Capture the cell that displays the provided text and extract its (X, Y) central coordinate. 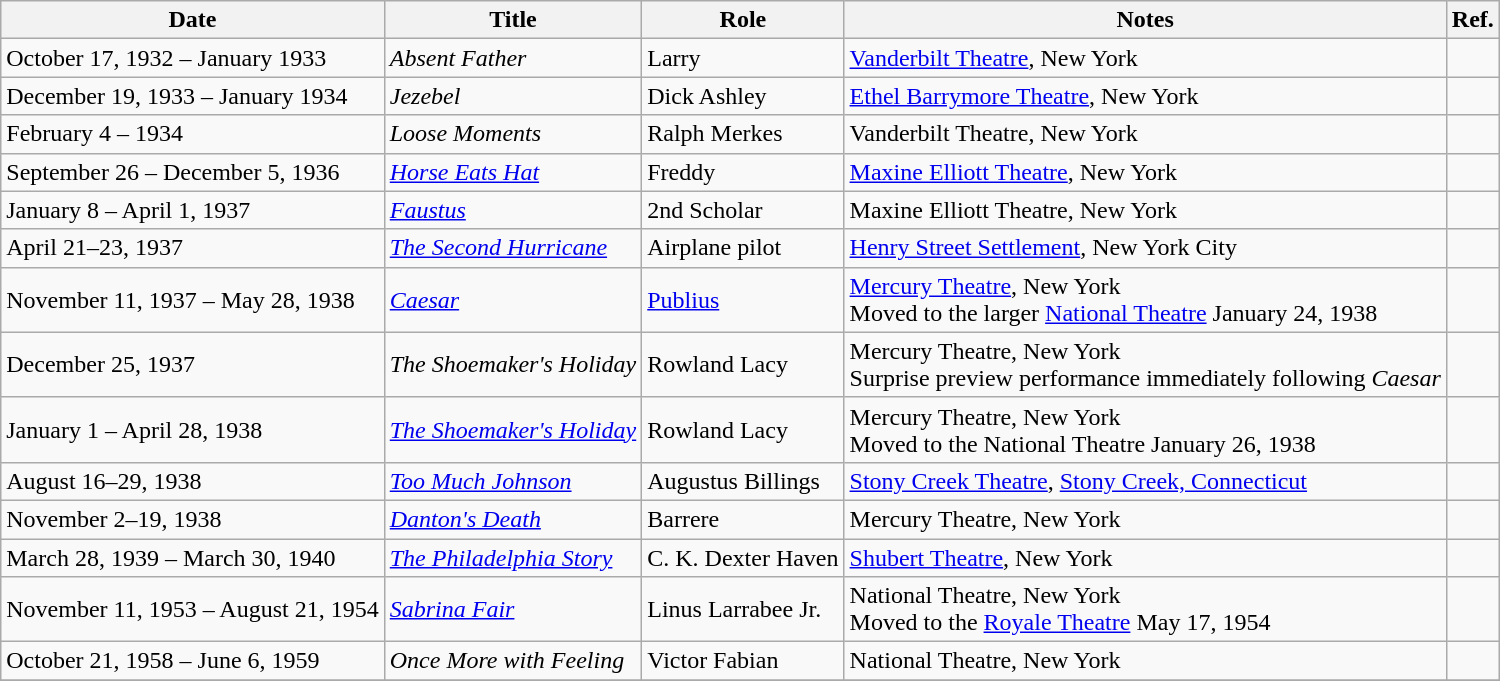
November 11, 1953 – August 21, 1954 (192, 610)
January 1 – April 28, 1938 (192, 430)
Mercury Theatre, New York (1145, 519)
November 2–19, 1938 (192, 519)
Publius (743, 300)
Role (743, 20)
February 4 – 1934 (192, 134)
Mercury Theatre, New York Moved to the larger National Theatre January 24, 1938 (1145, 300)
October 21, 1958 – June 6, 1959 (192, 661)
Shubert Theatre, New York (1145, 557)
The Philadelphia Story (512, 557)
Victor Fabian (743, 661)
Sabrina Fair (512, 610)
Barrere (743, 519)
Too Much Johnson (512, 481)
Mercury Theatre, New York Surprise preview performance immediately following Caesar (1145, 364)
National Theatre, New YorkMoved to the Royale Theatre May 17, 1954 (1145, 610)
December 25, 1937 (192, 364)
Augustus Billings (743, 481)
The Second Hurricane (512, 248)
October 17, 1932 – January 1933 (192, 58)
C. K. Dexter Haven (743, 557)
April 21–23, 1937 (192, 248)
Larry (743, 58)
November 11, 1937 – May 28, 1938 (192, 300)
Faustus (512, 210)
December 19, 1933 – January 1934 (192, 96)
Linus Larrabee Jr. (743, 610)
Loose Moments (512, 134)
Freddy (743, 172)
2nd Scholar (743, 210)
Jezebel (512, 96)
Ralph Merkes (743, 134)
January 8 – April 1, 1937 (192, 210)
Ethel Barrymore Theatre, New York (1145, 96)
August 16–29, 1938 (192, 481)
Notes (1145, 20)
Stony Creek Theatre, Stony Creek, Connecticut (1145, 481)
Horse Eats Hat (512, 172)
Mercury Theatre, New YorkMoved to the National Theatre January 26, 1938 (1145, 430)
September 26 – December 5, 1936 (192, 172)
March 28, 1939 – March 30, 1940 (192, 557)
Danton's Death (512, 519)
National Theatre, New York (1145, 661)
Ref. (1472, 20)
Airplane pilot (743, 248)
Date (192, 20)
Henry Street Settlement, New York City (1145, 248)
Absent Father (512, 58)
Dick Ashley (743, 96)
Title (512, 20)
Caesar (512, 300)
Once More with Feeling (512, 661)
